From the cell containing the given text, extract its center point as [x, y] coordinate. 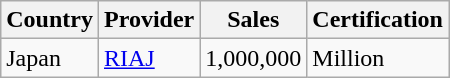
Certification [378, 20]
Provider [148, 20]
1,000,000 [254, 58]
Country [50, 20]
Million [378, 58]
RIAJ [148, 58]
Sales [254, 20]
Japan [50, 58]
